From the cell containing the given text, extract its center point as (X, Y) coordinate. 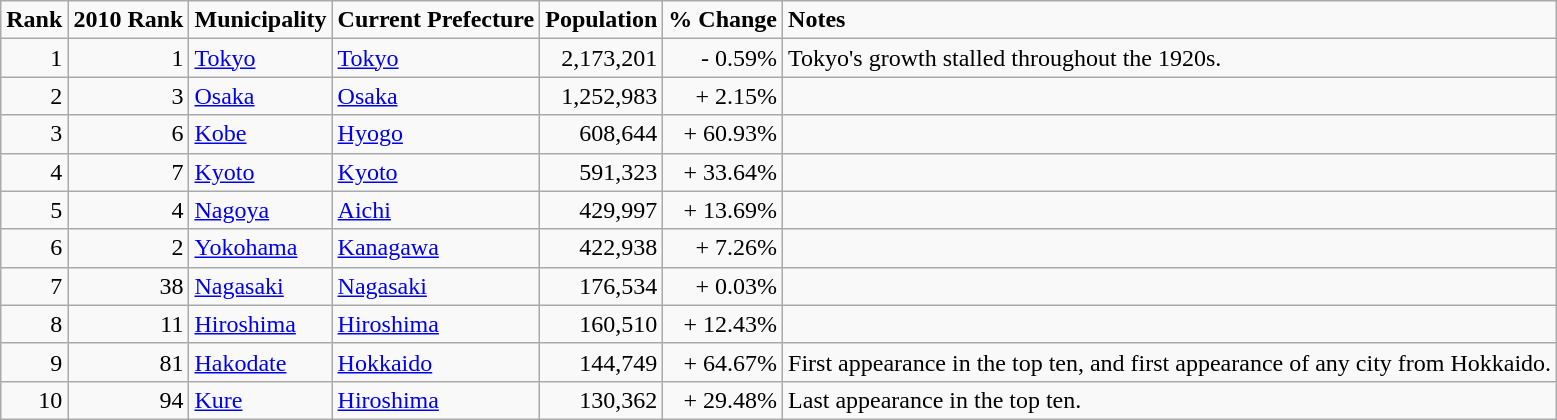
+ 33.64% (723, 172)
422,938 (602, 248)
9 (34, 362)
81 (128, 362)
2010 Rank (128, 20)
Notes (1170, 20)
608,644 (602, 134)
+ 2.15% (723, 96)
Current Prefecture (436, 20)
+ 0.03% (723, 286)
Hyogo (436, 134)
8 (34, 324)
- 0.59% (723, 58)
Kobe (260, 134)
+ 60.93% (723, 134)
Kure (260, 400)
38 (128, 286)
+ 13.69% (723, 210)
Population (602, 20)
Hokkaido (436, 362)
429,997 (602, 210)
Nagoya (260, 210)
2,173,201 (602, 58)
% Change (723, 20)
Aichi (436, 210)
Tokyo's growth stalled throughout the 1920s. (1170, 58)
591,323 (602, 172)
160,510 (602, 324)
Kanagawa (436, 248)
Rank (34, 20)
+ 7.26% (723, 248)
1,252,983 (602, 96)
94 (128, 400)
10 (34, 400)
Hakodate (260, 362)
+ 64.67% (723, 362)
176,534 (602, 286)
Last appearance in the top ten. (1170, 400)
Municipality (260, 20)
First appearance in the top ten, and first appearance of any city from Hokkaido. (1170, 362)
+ 29.48% (723, 400)
5 (34, 210)
130,362 (602, 400)
+ 12.43% (723, 324)
11 (128, 324)
144,749 (602, 362)
Yokohama (260, 248)
